For the text-containing cell, return its midpoint in (X, Y) coordinate format. 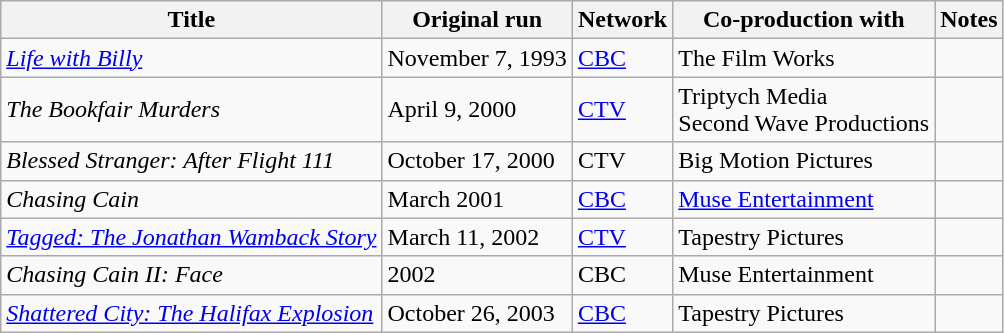
Original run (477, 20)
Co-production with (804, 20)
Chasing Cain II: Face (192, 275)
April 9, 2000 (477, 110)
Triptych MediaSecond Wave Productions (804, 110)
March 2001 (477, 199)
Big Motion Pictures (804, 161)
October 17, 2000 (477, 161)
Tagged: The Jonathan Wamback Story (192, 237)
The Film Works (804, 58)
Notes (969, 20)
Network (622, 20)
November 7, 1993 (477, 58)
March 11, 2002 (477, 237)
Title (192, 20)
October 26, 2003 (477, 313)
Chasing Cain (192, 199)
Life with Billy (192, 58)
2002 (477, 275)
Shattered City: The Halifax Explosion (192, 313)
The Bookfair Murders (192, 110)
Blessed Stranger: After Flight 111 (192, 161)
